Search for the cell housing the specified text and yield its [X, Y] center coordinate. 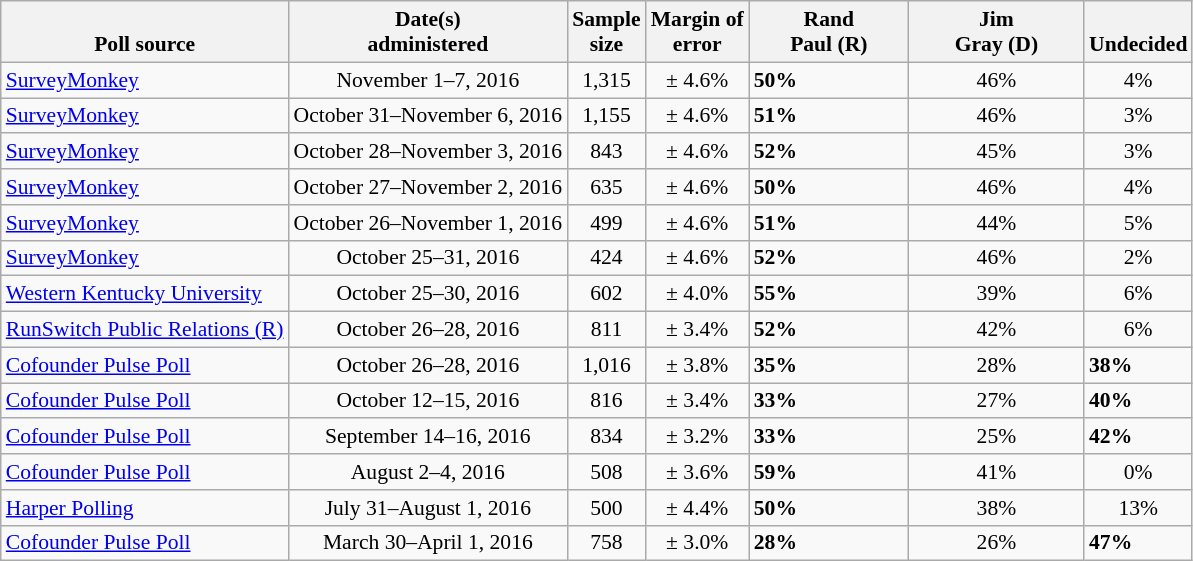
JimGray (D) [996, 32]
October 27–November 2, 2016 [428, 187]
39% [996, 294]
41% [996, 472]
± 3.8% [698, 365]
October 26–November 1, 2016 [428, 223]
59% [829, 472]
13% [1138, 508]
27% [996, 401]
1,016 [606, 365]
March 30–April 1, 2016 [428, 543]
October 25–30, 2016 [428, 294]
July 31–August 1, 2016 [428, 508]
602 [606, 294]
Western Kentucky University [145, 294]
August 2–4, 2016 [428, 472]
September 14–16, 2016 [428, 437]
758 [606, 543]
508 [606, 472]
± 3.2% [698, 437]
October 31–November 6, 2016 [428, 116]
1,315 [606, 80]
816 [606, 401]
44% [996, 223]
± 4.4% [698, 508]
± 3.0% [698, 543]
Poll source [145, 32]
± 4.0% [698, 294]
500 [606, 508]
Samplesize [606, 32]
Date(s)administered [428, 32]
424 [606, 258]
RandPaul (R) [829, 32]
October 12–15, 2016 [428, 401]
October 28–November 3, 2016 [428, 152]
843 [606, 152]
35% [829, 365]
25% [996, 437]
40% [1138, 401]
834 [606, 437]
635 [606, 187]
Undecided [1138, 32]
811 [606, 330]
Margin oferror [698, 32]
1,155 [606, 116]
55% [829, 294]
499 [606, 223]
November 1–7, 2016 [428, 80]
0% [1138, 472]
October 25–31, 2016 [428, 258]
5% [1138, 223]
2% [1138, 258]
Harper Polling [145, 508]
45% [996, 152]
26% [996, 543]
47% [1138, 543]
± 3.6% [698, 472]
RunSwitch Public Relations (R) [145, 330]
